Provide the [X, Y] coordinate of the cell's center where the given text is located.  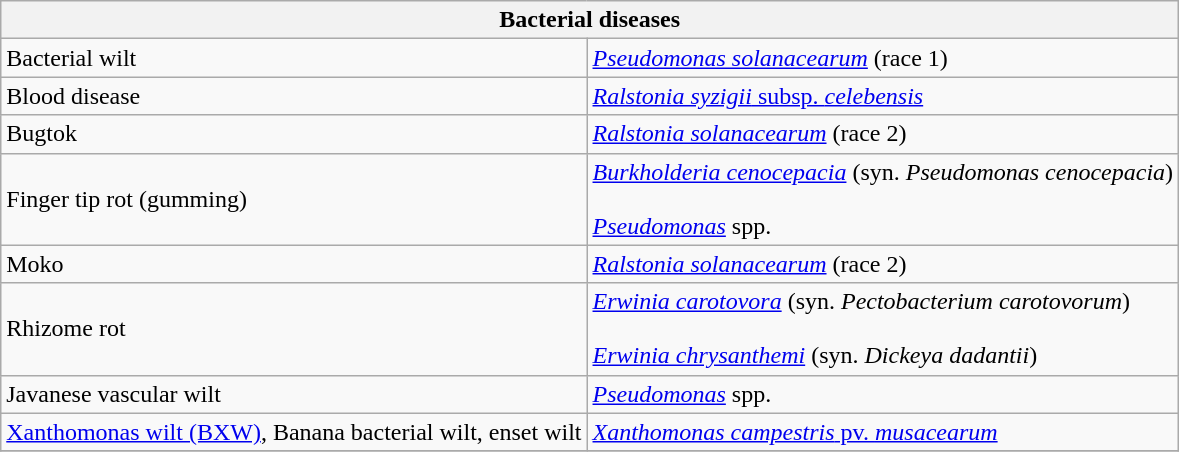
Blood disease [294, 96]
Pseudomonas solanacearum (race 1) [883, 58]
Ralstonia syzigii subsp. celebensis [883, 96]
Erwinia carotovora (syn. Pectobacterium carotovorum)Erwinia chrysanthemi (syn. Dickeya dadantii) [883, 329]
Burkholderia cenocepacia (syn. Pseudomonas cenocepacia)Pseudomonas spp. [883, 199]
Finger tip rot (gumming) [294, 199]
Bugtok [294, 134]
Moko [294, 264]
Bacterial wilt [294, 58]
Xanthomonas campestris pv. musacearum [883, 432]
Javanese vascular wilt [294, 394]
Xanthomonas wilt (BXW), Banana bacterial wilt, enset wilt [294, 432]
Pseudomonas spp. [883, 394]
Bacterial diseases [590, 20]
Rhizome rot [294, 329]
